Output the (X, Y) coordinate of the center of the cell containing the given text.  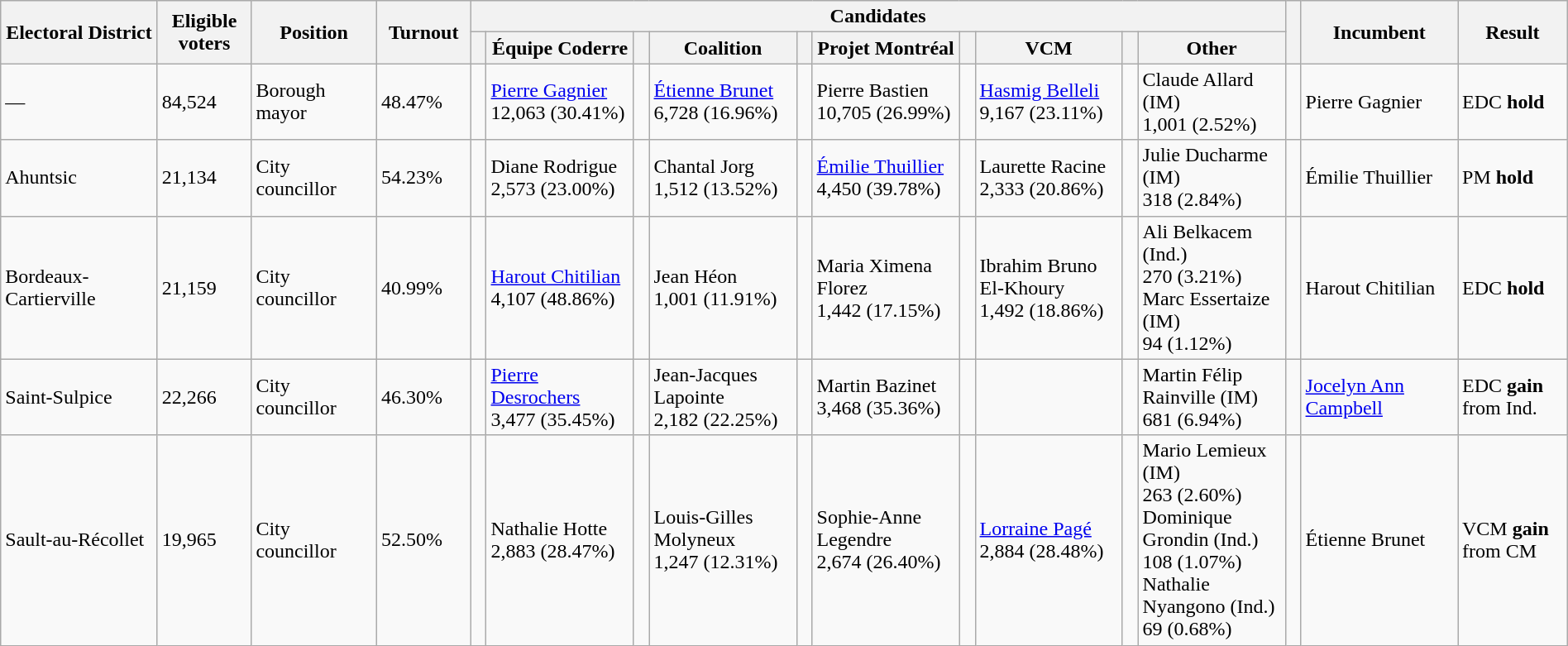
22,266 (204, 397)
VCM gain from CM (1512, 540)
Nathalie Hotte2,883 (28.47%) (560, 540)
EDC gain from Ind. (1512, 397)
19,965 (204, 540)
Coalition (723, 48)
Electoral District (79, 32)
PM hold (1512, 178)
Martin Félip Rainville (IM)681 (6.94%) (1212, 397)
Sault-au-Récollet (79, 540)
Eligible voters (204, 32)
Ibrahim Bruno El-Khoury1,492 (18.86%) (1049, 288)
Julie Ducharme (IM)318 (2.84%) (1212, 178)
Émilie Thuillier4,450 (39.78%) (886, 178)
Other (1212, 48)
Jocelyn Ann Campbell (1379, 397)
Pierre Gagnier12,063 (30.41%) (560, 102)
Diane Rodrigue2,573 (23.00%) (560, 178)
Hasmig Belleli9,167 (23.11%) (1049, 102)
Claude Allard (IM)1,001 (2.52%) (1212, 102)
Lorraine Pagé2,884 (28.48%) (1049, 540)
Équipe Coderre (560, 48)
Projet Montréal (886, 48)
Maria Ximena Florez1,442 (17.15%) (886, 288)
Étienne Brunet (1379, 540)
84,524 (204, 102)
21,159 (204, 288)
48.47% (423, 102)
46.30% (423, 397)
Étienne Brunet6,728 (16.96%) (723, 102)
Harout Chitilian4,107 (48.86%) (560, 288)
Bordeaux-Cartierville (79, 288)
Ali Belkacem (Ind.)270 (3.21%)Marc Essertaize (IM)94 (1.12%) (1212, 288)
Martin Bazinet3,468 (35.36%) (886, 397)
— (79, 102)
Louis-Gilles Molyneux1,247 (12.31%) (723, 540)
Candidates (878, 17)
54.23% (423, 178)
52.50% (423, 540)
Saint-Sulpice (79, 397)
Pierre Desrochers3,477 (35.45%) (560, 397)
Pierre Bastien10,705 (26.99%) (886, 102)
21,134 (204, 178)
Chantal Jorg1,512 (13.52%) (723, 178)
Pierre Gagnier (1379, 102)
Borough mayor (314, 102)
VCM (1049, 48)
Result (1512, 32)
Ahuntsic (79, 178)
Turnout (423, 32)
Jean-Jacques Lapointe2,182 (22.25%) (723, 397)
Laurette Racine2,333 (20.86%) (1049, 178)
Harout Chitilian (1379, 288)
Sophie-Anne Legendre2,674 (26.40%) (886, 540)
Mario Lemieux (IM)263 (2.60%)Dominique Grondin (Ind.)108 (1.07%)Nathalie Nyangono (Ind.)69 (0.68%) (1212, 540)
Incumbent (1379, 32)
Jean Héon1,001 (11.91%) (723, 288)
Émilie Thuillier (1379, 178)
40.99% (423, 288)
Position (314, 32)
